Return [X, Y] of the center of cell containing provided text 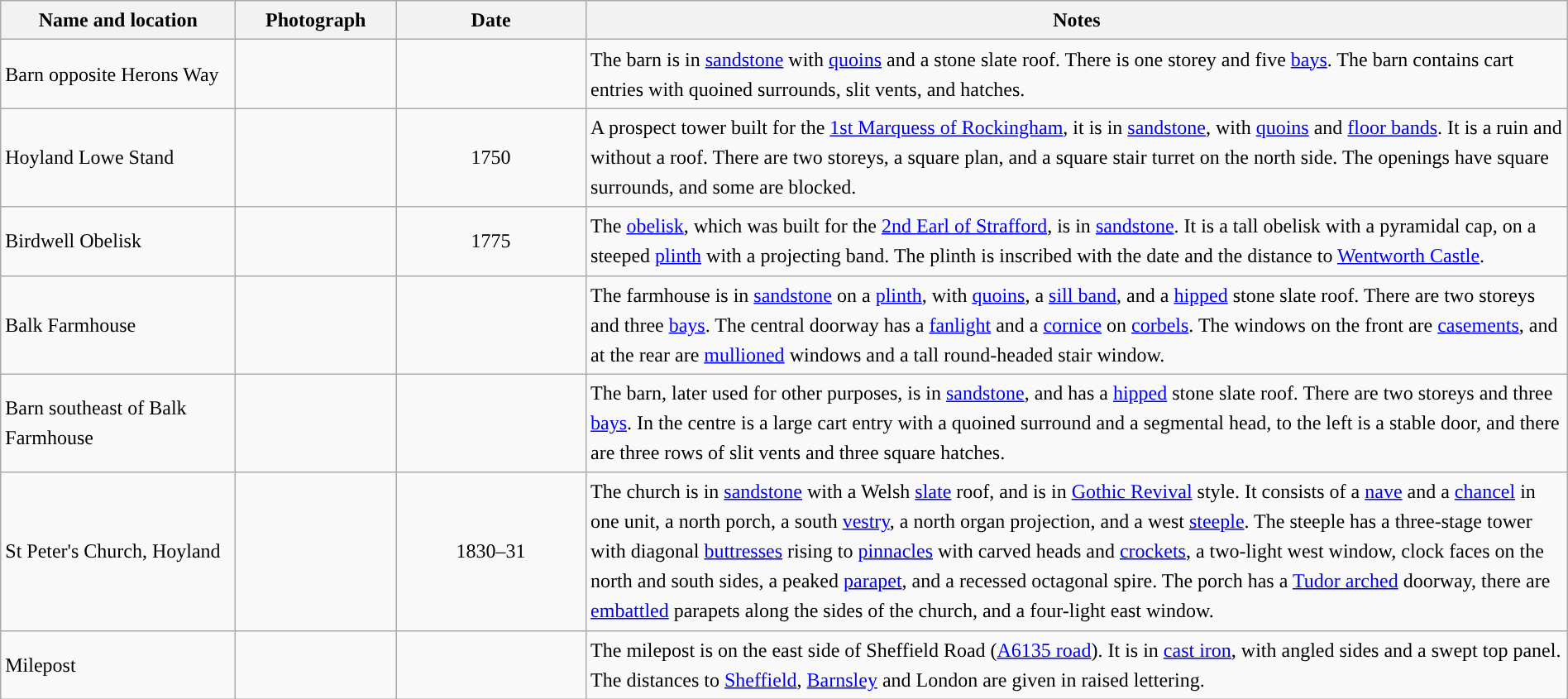
1750 [491, 157]
1775 [491, 242]
Photograph [316, 20]
Milepost [118, 665]
Barn opposite Herons Way [118, 74]
Date [491, 20]
1830–31 [491, 551]
St Peter's Church, Hoyland [118, 551]
Birdwell Obelisk [118, 242]
Name and location [118, 20]
Balk Farmhouse [118, 324]
Barn southeast of Balk Farmhouse [118, 424]
Notes [1077, 20]
Hoyland Lowe Stand [118, 157]
